Extract the (x, y) coordinate from the center of the cell holding the provided text.  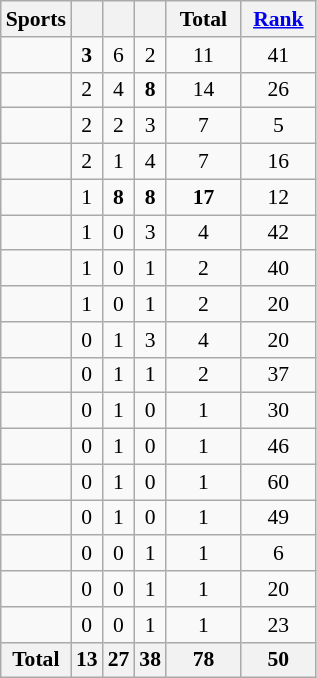
12 (278, 197)
Sports (36, 19)
27 (119, 660)
23 (278, 625)
37 (278, 375)
60 (278, 482)
17 (204, 197)
11 (204, 55)
13 (87, 660)
46 (278, 447)
Rank (278, 19)
78 (204, 660)
14 (204, 90)
30 (278, 411)
49 (278, 518)
16 (278, 162)
26 (278, 90)
42 (278, 233)
40 (278, 269)
50 (278, 660)
38 (150, 660)
5 (278, 126)
41 (278, 55)
